Pinpoint the cell where the given text exists, returning its (x, y) midpoint coordinate. 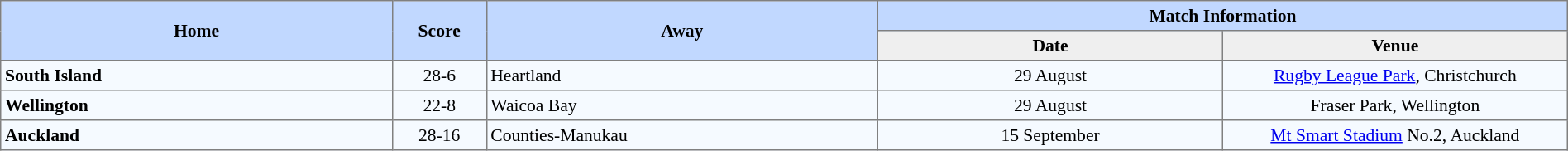
Score (439, 31)
Counties-Manukau (682, 135)
28-16 (439, 135)
Date (1050, 46)
Venue (1394, 46)
Away (682, 31)
Heartland (682, 75)
Waicoa Bay (682, 105)
Match Information (1223, 16)
22-8 (439, 105)
Mt Smart Stadium No.2, Auckland (1394, 135)
Home (197, 31)
South Island (197, 75)
28-6 (439, 75)
Fraser Park, Wellington (1394, 105)
Wellington (197, 105)
Auckland (197, 135)
Rugby League Park, Christchurch (1394, 75)
15 September (1050, 135)
